Identify which cell holds the provided text, then report its [x, y] central coordinate. 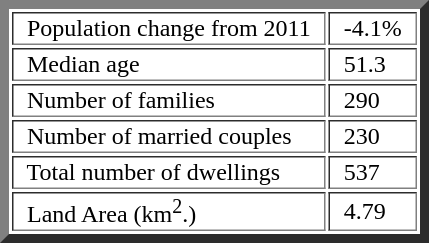
230 [373, 136]
-4.1% [373, 28]
Land Area (km2.) [169, 212]
290 [373, 100]
Total number of dwellings [169, 172]
Number of families [169, 100]
Number of married couples [169, 136]
Median age [169, 64]
Population change from 2011 [169, 28]
51.3 [373, 64]
537 [373, 172]
4.79 [373, 212]
